Locate the cell with the specified text and output its [x, y] center coordinate. 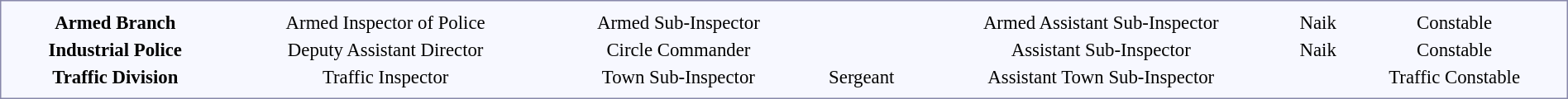
Sergeant [862, 77]
Armed Branch [116, 22]
Armed Assistant Sub-Inspector [1101, 22]
Traffic Inspector [385, 77]
Assistant Town Sub-Inspector [1101, 77]
Armed Inspector of Police [385, 22]
Town Sub-Inspector [678, 77]
Industrial Police [116, 49]
Circle Commander [678, 49]
Traffic Constable [1454, 77]
Assistant Sub-Inspector [1101, 49]
Armed Sub-Inspector [678, 22]
Traffic Division [116, 77]
Deputy Assistant Director [385, 49]
